Pinpoint the cell where the given text exists, returning its [x, y] midpoint coordinate. 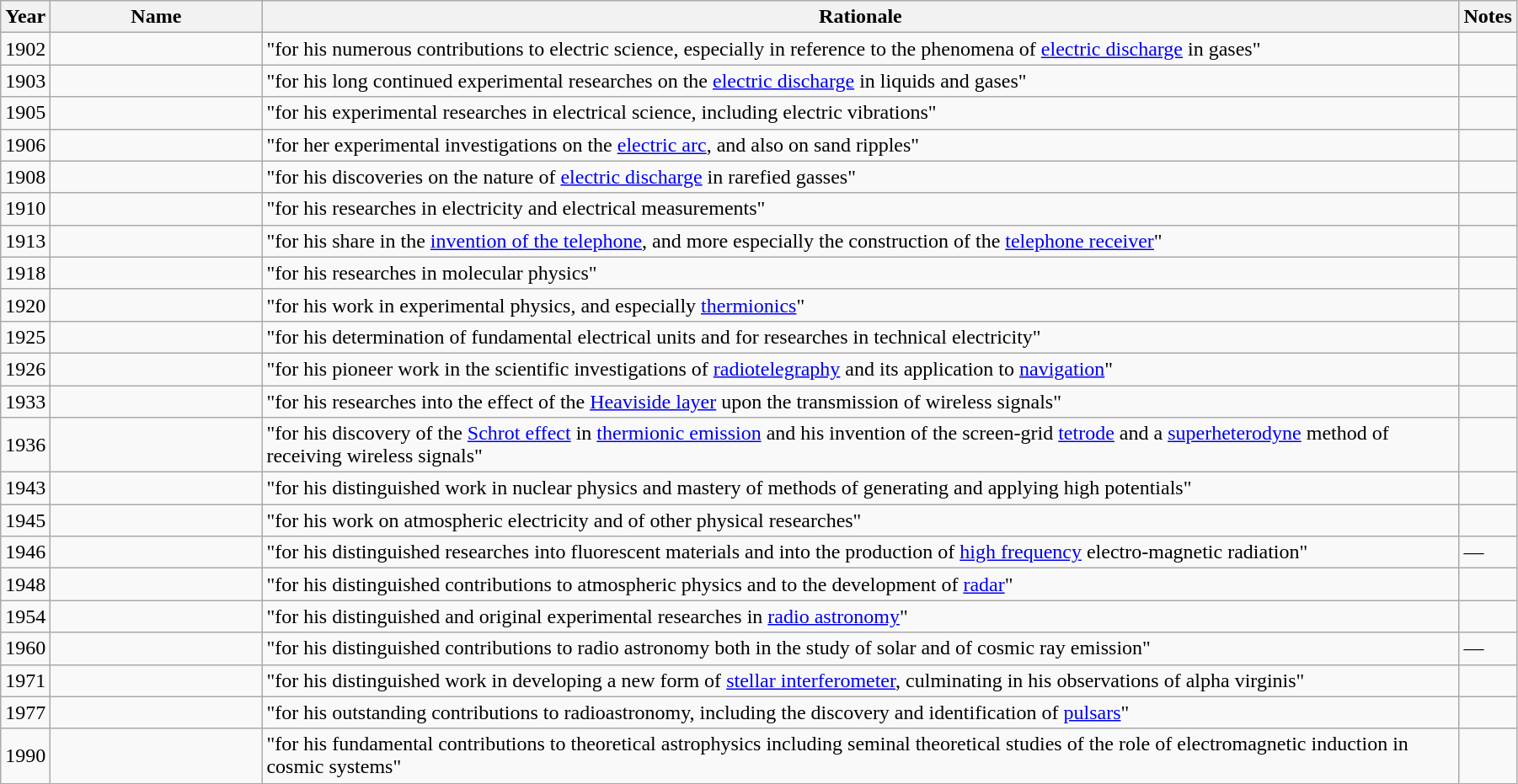
"for his researches in molecular physics" [861, 273]
1905 [25, 113]
1954 [25, 616]
"for his experimental researches in electrical science, including electric vibrations" [861, 113]
"for his distinguished researches into fluorescent materials and into the production of high frequency electro-magnetic radiation" [861, 552]
"for his work in experimental physics, and especially thermionics" [861, 305]
"for his long continued experimental researches on the electric discharge in liquids and gases" [861, 81]
1925 [25, 337]
"for his distinguished contributions to atmospheric physics and to the development of radar" [861, 584]
1933 [25, 402]
1903 [25, 81]
"for his discoveries on the nature of electric discharge in rarefied gasses" [861, 177]
"for his determination of fundamental electrical units and for researches in technical electricity" [861, 337]
1948 [25, 584]
Year [25, 17]
1946 [25, 552]
1926 [25, 369]
1977 [25, 712]
1936 [25, 445]
"for his outstanding contributions to radioastronomy, including the discovery and identification of pulsars" [861, 712]
1990 [25, 756]
"for his distinguished and original experimental researches in radio astronomy" [861, 616]
Name [157, 17]
1960 [25, 648]
"for his researches into the effect of the Heaviside layer upon the transmission of wireless signals" [861, 402]
"for his pioneer work in the scientific investigations of radiotelegraphy and its application to navigation" [861, 369]
1945 [25, 520]
Rationale [861, 17]
1943 [25, 488]
1910 [25, 209]
1971 [25, 680]
1918 [25, 273]
1920 [25, 305]
Notes [1488, 17]
1913 [25, 241]
"for his distinguished work in developing a new form of stellar interferometer, culminating in his observations of alpha virginis" [861, 680]
1906 [25, 145]
"for her experimental investigations on the electric arc, and also on sand ripples" [861, 145]
"for his work on atmospheric electricity and of other physical researches" [861, 520]
"for his numerous contributions to electric science, especially in reference to the phenomena of electric discharge in gases" [861, 49]
"for his distinguished work in nuclear physics and mastery of methods of generating and applying high potentials" [861, 488]
"for his researches in electricity and electrical measurements" [861, 209]
1908 [25, 177]
1902 [25, 49]
"for his share in the invention of the telephone, and more especially the construction of the telephone receiver" [861, 241]
"for his distinguished contributions to radio astronomy both in the study of solar and of cosmic ray emission" [861, 648]
